Determine the (x, y) coordinate at the center of the cell enclosing the given text.  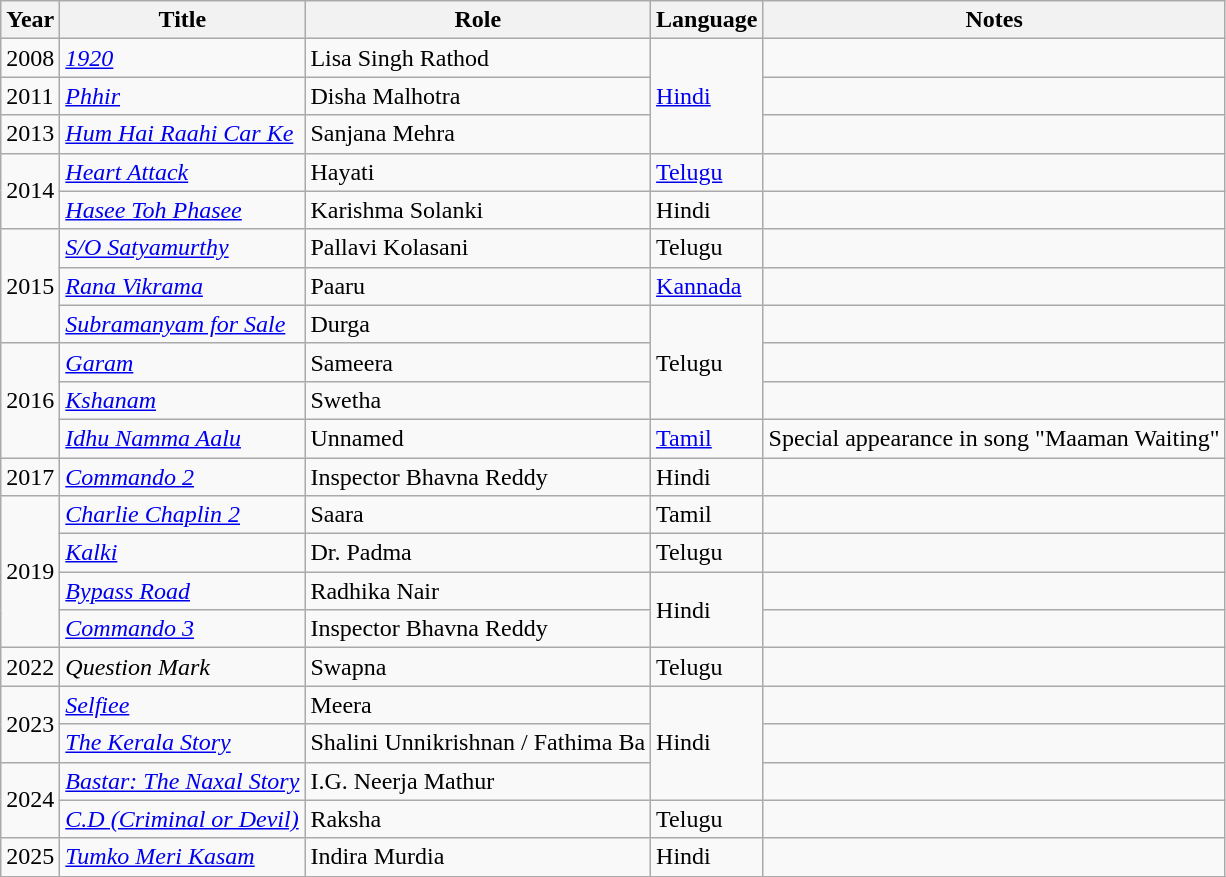
Idhu Namma Aalu (182, 438)
Language (707, 20)
2017 (30, 477)
S/O Satyamurthy (182, 248)
Kshanam (182, 400)
2016 (30, 400)
Saara (478, 515)
2023 (30, 724)
Title (182, 20)
Disha Malhotra (478, 96)
Durga (478, 324)
Rana Vikrama (182, 286)
Hasee Toh Phasee (182, 210)
Heart Attack (182, 172)
Kannada (707, 286)
I.G. Neerja Mathur (478, 781)
Unnamed (478, 438)
Radhika Nair (478, 591)
Role (478, 20)
Tumko Meri Kasam (182, 857)
Phhir (182, 96)
Notes (994, 20)
2008 (30, 58)
Raksha (478, 819)
Commando 2 (182, 477)
Swetha (478, 400)
Karishma Solanki (478, 210)
Hum Hai Raahi Car Ke (182, 134)
Paaru (478, 286)
Pallavi Kolasani (478, 248)
Indira Murdia (478, 857)
Hayati (478, 172)
2024 (30, 800)
2019 (30, 572)
Shalini Unnikrishnan / Fathima Ba (478, 743)
2013 (30, 134)
Dr. Padma (478, 553)
Bastar: The Naxal Story (182, 781)
Sanjana Mehra (478, 134)
Kalki (182, 553)
2025 (30, 857)
Garam (182, 362)
C.D (Criminal or Devil) (182, 819)
Year (30, 20)
1920 (182, 58)
2015 (30, 286)
Meera (478, 705)
Selfiee (182, 705)
Lisa Singh Rathod (478, 58)
The Kerala Story (182, 743)
Bypass Road (182, 591)
2022 (30, 667)
Special appearance in song "Maaman Waiting" (994, 438)
Question Mark (182, 667)
2011 (30, 96)
Swapna (478, 667)
Charlie Chaplin 2 (182, 515)
Commando 3 (182, 629)
Subramanyam for Sale (182, 324)
2014 (30, 191)
Sameera (478, 362)
